Identify which cell holds the provided text, then report its [x, y] central coordinate. 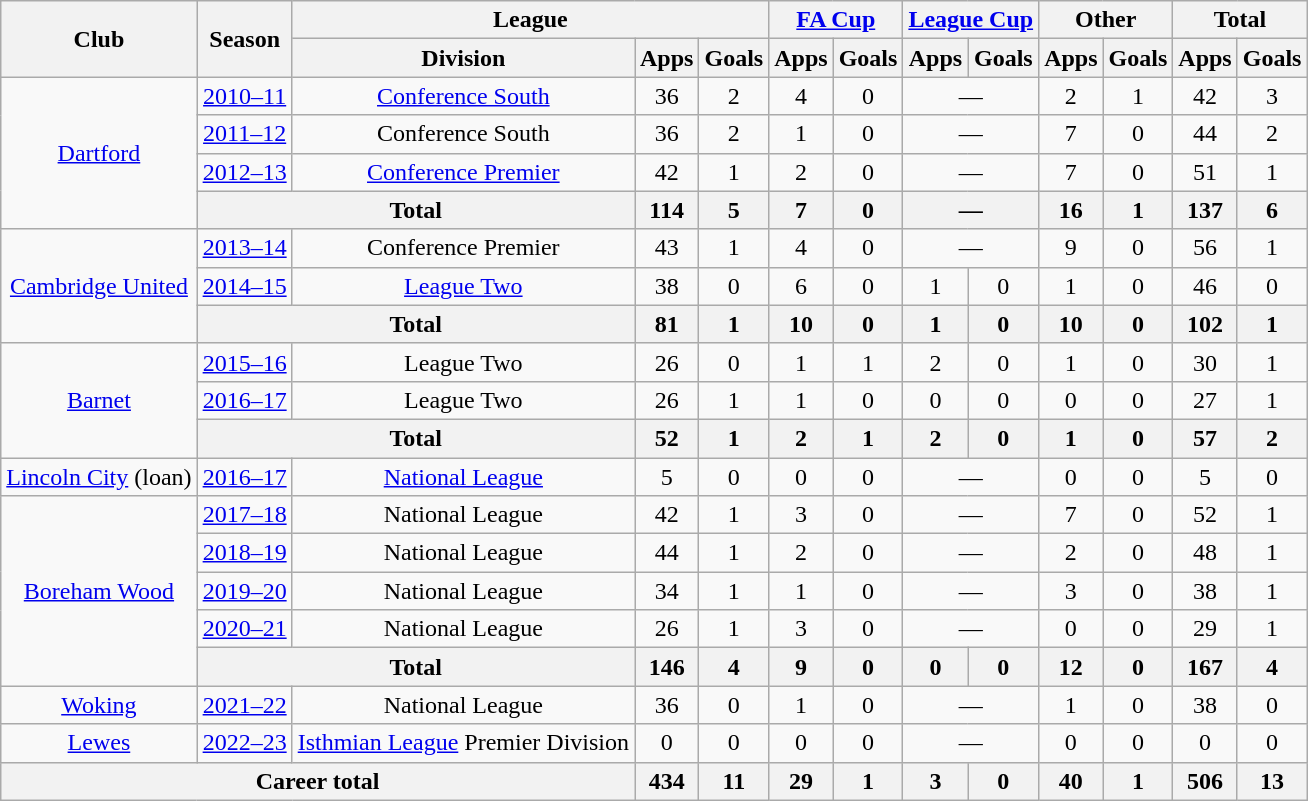
506 [1205, 781]
Woking [99, 705]
2010–11 [244, 96]
Lewes [99, 743]
2020–21 [244, 629]
81 [666, 324]
11 [734, 781]
48 [1205, 553]
434 [666, 781]
FA Cup [836, 20]
12 [1071, 667]
34 [666, 591]
Season [244, 39]
League [530, 20]
2022–23 [244, 743]
2011–12 [244, 134]
13 [1272, 781]
2014–15 [244, 286]
51 [1205, 172]
30 [1205, 362]
2018–19 [244, 553]
16 [1071, 210]
Lincoln City (loan) [99, 477]
2013–14 [244, 248]
137 [1205, 210]
Other [1106, 20]
Isthmian League Premier Division [463, 743]
2019–20 [244, 591]
2012–13 [244, 172]
Barnet [99, 400]
43 [666, 248]
102 [1205, 324]
167 [1205, 667]
114 [666, 210]
Career total [318, 781]
57 [1205, 438]
27 [1205, 400]
Dartford [99, 153]
Cambridge United [99, 286]
Boreham Wood [99, 591]
2017–18 [244, 515]
46 [1205, 286]
40 [1071, 781]
2021–22 [244, 705]
56 [1205, 248]
Club [99, 39]
League Cup [971, 20]
146 [666, 667]
Division [463, 58]
2015–16 [244, 362]
